Return [x, y] of the center of cell containing provided text 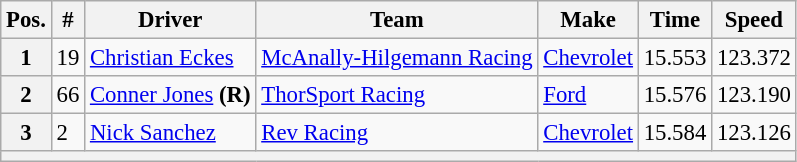
Time [674, 20]
123.126 [754, 133]
1 [26, 58]
15.553 [674, 58]
Driver [170, 20]
3 [26, 133]
123.372 [754, 58]
66 [68, 95]
Pos. [26, 20]
Speed [754, 20]
Make [588, 20]
15.584 [674, 133]
Conner Jones (R) [170, 95]
Rev Racing [397, 133]
# [68, 20]
15.576 [674, 95]
Christian Eckes [170, 58]
ThorSport Racing [397, 95]
Team [397, 20]
19 [68, 58]
123.190 [754, 95]
Nick Sanchez [170, 133]
Ford [588, 95]
McAnally-Hilgemann Racing [397, 58]
